Determine the (X, Y) coordinate at the center of the cell enclosing the given text.  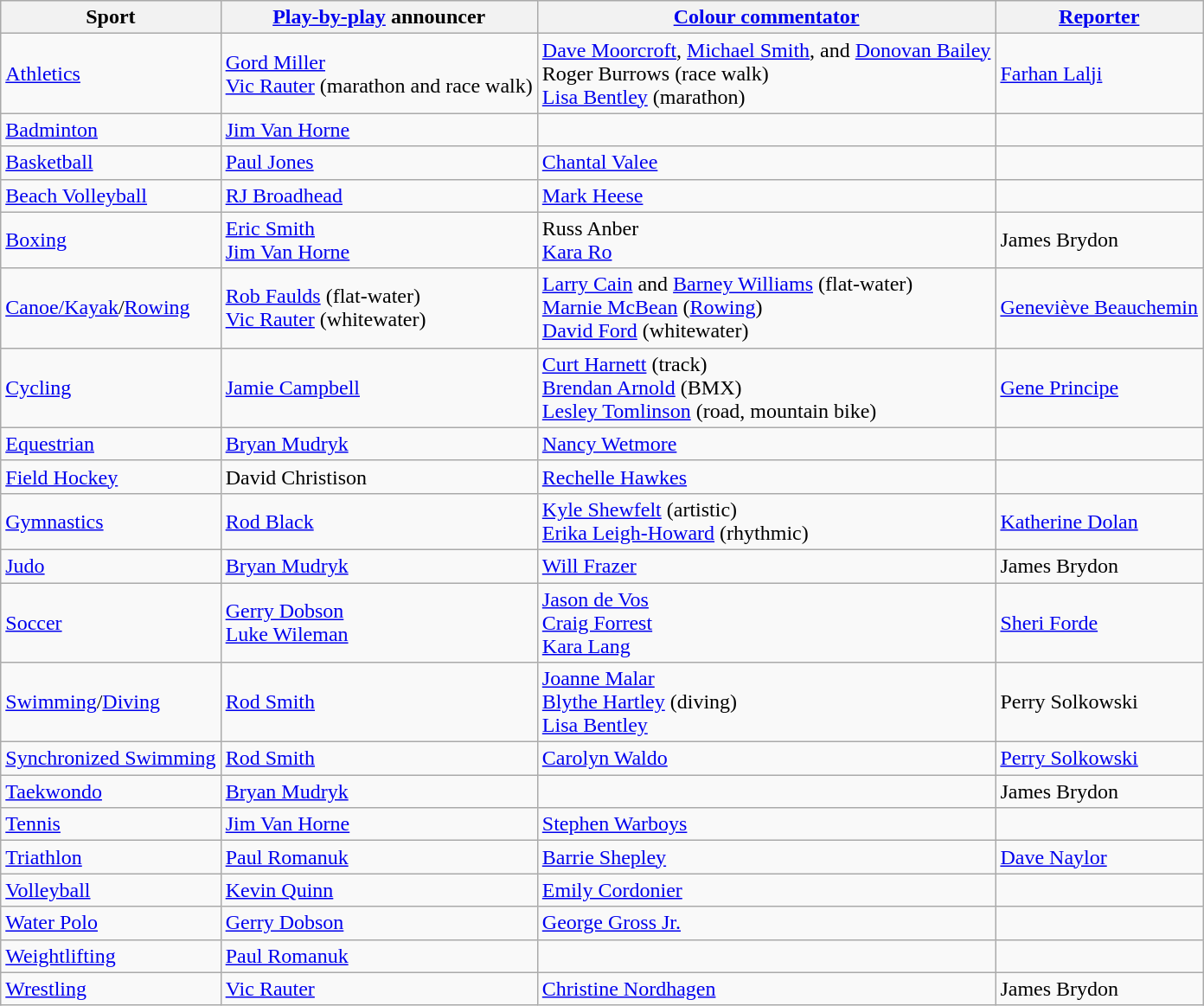
Play-by-play announcer (379, 17)
Geneviève Beauchemin (1099, 308)
Larry Cain and Barney Williams (flat-water)Marnie McBean (Rowing)David Ford (whitewater) (766, 308)
Tennis (111, 824)
Jamie Campbell (379, 388)
Boxing (111, 240)
Gord MillerVic Rauter (marathon and race walk) (379, 74)
Katherine Dolan (1099, 521)
Sheri Forde (1099, 623)
Rob Faulds (flat-water)Vic Rauter (whitewater) (379, 308)
George Gross Jr. (766, 923)
Carolyn Waldo (766, 759)
RJ Broadhead (379, 195)
Wrestling (111, 989)
Gene Principe (1099, 388)
Judo (111, 566)
Vic Rauter (379, 989)
Colour commentator (766, 17)
Athletics (111, 74)
Paul Jones (379, 163)
Triathlon (111, 857)
Dave Moorcroft, Michael Smith, and Donovan BaileyRoger Burrows (race walk)Lisa Bentley (marathon) (766, 74)
Barrie Shepley (766, 857)
Equestrian (111, 444)
Farhan Lalji (1099, 74)
Reporter (1099, 17)
Volleyball (111, 890)
Gymnastics (111, 521)
Jason de VosCraig ForrestKara Lang (766, 623)
Field Hockey (111, 477)
Chantal Valee (766, 163)
Stephen Warboys (766, 824)
Nancy Wetmore (766, 444)
Gerry DobsonLuke Wileman (379, 623)
Christine Nordhagen (766, 989)
Curt Harnett (track)Brendan Arnold (BMX) Lesley Tomlinson (road, mountain bike) (766, 388)
Sport (111, 17)
Emily Cordonier (766, 890)
Rod Black (379, 521)
Rechelle Hawkes (766, 477)
Eric SmithJim Van Horne (379, 240)
Weightlifting (111, 956)
Canoe/Kayak/Rowing (111, 308)
Will Frazer (766, 566)
Joanne MalarBlythe Hartley (diving)Lisa Bentley (766, 702)
Badminton (111, 130)
Kyle Shewfelt (artistic) Erika Leigh-Howard (rhythmic) (766, 521)
Basketball (111, 163)
Taekwondo (111, 791)
Russ AnberKara Ro (766, 240)
Cycling (111, 388)
Soccer (111, 623)
Kevin Quinn (379, 890)
Synchronized Swimming (111, 759)
Water Polo (111, 923)
Dave Naylor (1099, 857)
Gerry Dobson (379, 923)
Mark Heese (766, 195)
Beach Volleyball (111, 195)
David Christison (379, 477)
Swimming/Diving (111, 702)
